Determine the [X, Y] coordinate at the center of the cell enclosing the given text.  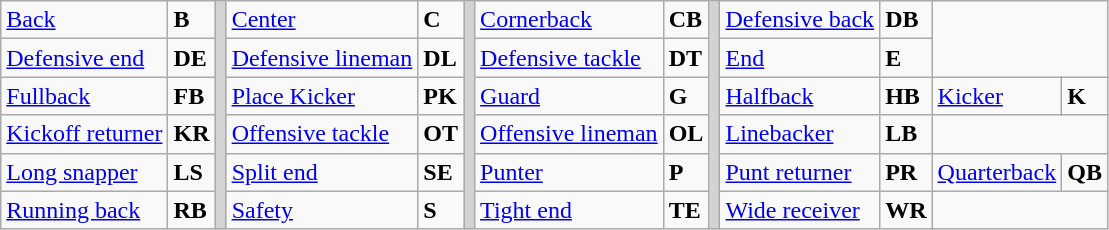
Defensive lineman [322, 58]
DE [192, 58]
DL [441, 58]
RB [192, 210]
TE [686, 210]
Place Kicker [322, 96]
E [906, 58]
Quarterback [997, 172]
P [686, 172]
Defensive back [800, 20]
OL [686, 134]
PR [906, 172]
Punter [570, 172]
Back [84, 20]
Defensive tackle [570, 58]
SE [441, 172]
Fullback [84, 96]
Kickoff returner [84, 134]
C [441, 20]
HB [906, 96]
Kicker [997, 96]
CB [686, 20]
WR [906, 210]
K [1085, 96]
Linebacker [800, 134]
OT [441, 134]
FB [192, 96]
Wide receiver [800, 210]
B [192, 20]
PK [441, 96]
Long snapper [84, 172]
Center [322, 20]
Guard [570, 96]
Defensive end [84, 58]
Offensive lineman [570, 134]
KR [192, 134]
Cornerback [570, 20]
S [441, 210]
LB [906, 134]
Punt returner [800, 172]
Safety [322, 210]
QB [1085, 172]
DT [686, 58]
Running back [84, 210]
Tight end [570, 210]
Halfback [800, 96]
G [686, 96]
End [800, 58]
DB [906, 20]
Offensive tackle [322, 134]
Split end [322, 172]
LS [192, 172]
